Return the (x, y) coordinate for the center point of the cell that contains the specified text.  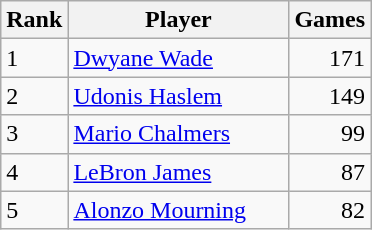
Rank (34, 20)
5 (34, 210)
Games (330, 20)
Mario Chalmers (178, 134)
149 (330, 96)
4 (34, 172)
Player (178, 20)
171 (330, 58)
Dwyane Wade (178, 58)
LeBron James (178, 172)
3 (34, 134)
87 (330, 172)
1 (34, 58)
99 (330, 134)
Alonzo Mourning (178, 210)
82 (330, 210)
2 (34, 96)
Udonis Haslem (178, 96)
